Find where the given text appears and provide that cell's center as [X, Y] coordinate. 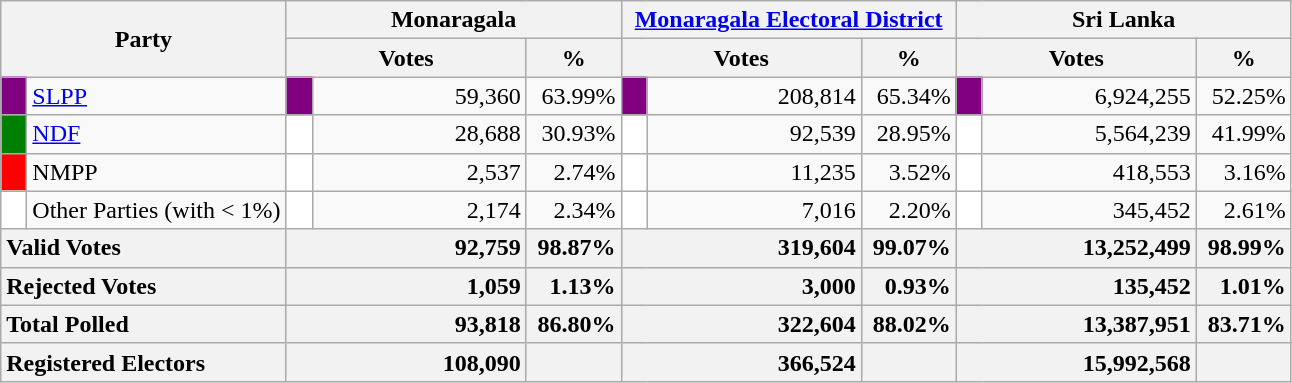
Registered Electors [144, 362]
30.93% [574, 134]
108,090 [406, 362]
Monaragala [454, 20]
3.16% [1244, 172]
98.99% [1244, 248]
1.01% [1244, 286]
2.74% [574, 172]
88.02% [908, 324]
63.99% [574, 96]
NMPP [156, 172]
15,992,568 [1076, 362]
Monaragala Electoral District [788, 20]
1,059 [406, 286]
52.25% [1244, 96]
366,524 [741, 362]
135,452 [1076, 286]
41.99% [1244, 134]
345,452 [1089, 210]
92,539 [754, 134]
Valid Votes [144, 248]
6,924,255 [1089, 96]
83.71% [1244, 324]
322,604 [741, 324]
Other Parties (with < 1%) [156, 210]
3,000 [741, 286]
418,553 [1089, 172]
Rejected Votes [144, 286]
65.34% [908, 96]
7,016 [754, 210]
98.87% [574, 248]
3.52% [908, 172]
SLPP [156, 96]
Total Polled [144, 324]
NDF [156, 134]
2.61% [1244, 210]
1.13% [574, 286]
59,360 [419, 96]
Party [144, 39]
93,818 [406, 324]
28,688 [419, 134]
Sri Lanka [1124, 20]
13,252,499 [1076, 248]
2,537 [419, 172]
13,387,951 [1076, 324]
5,564,239 [1089, 134]
86.80% [574, 324]
0.93% [908, 286]
99.07% [908, 248]
2.20% [908, 210]
11,235 [754, 172]
208,814 [754, 96]
28.95% [908, 134]
2.34% [574, 210]
2,174 [419, 210]
319,604 [741, 248]
92,759 [406, 248]
